Output the (X, Y) coordinate of the center of the cell containing the given text.  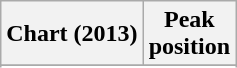
Chart (2013) (72, 34)
Peakposition (189, 34)
